Determine the (X, Y) coordinate at the center of the cell enclosing the given text.  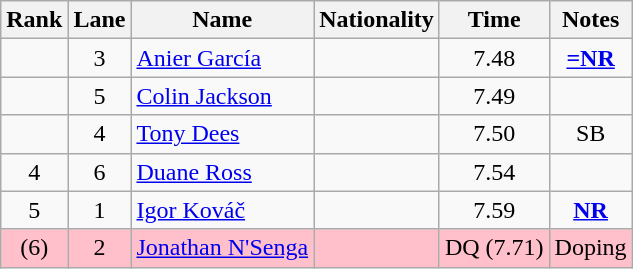
7.49 (494, 96)
(6) (34, 248)
Time (494, 20)
NR (590, 210)
7.59 (494, 210)
Lane (100, 20)
Notes (590, 20)
6 (100, 172)
7.50 (494, 134)
7.54 (494, 172)
Doping (590, 248)
Name (222, 20)
Rank (34, 20)
3 (100, 58)
2 (100, 248)
Tony Dees (222, 134)
Colin Jackson (222, 96)
Nationality (377, 20)
7.48 (494, 58)
Duane Ross (222, 172)
SB (590, 134)
=NR (590, 58)
Jonathan N'Senga (222, 248)
Igor Kováč (222, 210)
1 (100, 210)
Anier García (222, 58)
DQ (7.71) (494, 248)
